Pinpoint the cell where the given text exists, returning its [X, Y] midpoint coordinate. 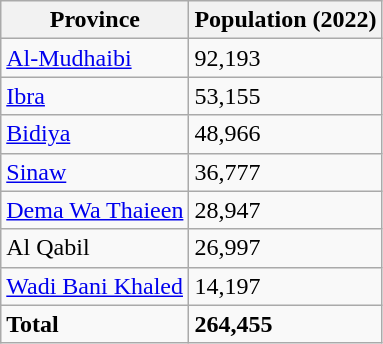
264,455 [286, 324]
28,947 [286, 210]
Al Qabil [95, 248]
92,193 [286, 58]
Ibra [95, 96]
Sinaw [95, 172]
14,197 [286, 286]
Dema Wa Thaieen [95, 210]
Total [95, 324]
36,777 [286, 172]
26,997 [286, 248]
Population (2022) [286, 20]
Wadi Bani Khaled [95, 286]
Bidiya [95, 134]
48,966 [286, 134]
53,155 [286, 96]
Province [95, 20]
Al-Mudhaibi [95, 58]
